Provide the [X, Y] coordinate of the cell's center where the given text is located.  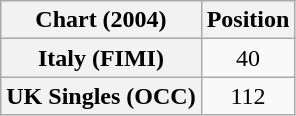
112 [248, 96]
UK Singles (OCC) [101, 96]
Italy (FIMI) [101, 58]
Position [248, 20]
40 [248, 58]
Chart (2004) [101, 20]
